Return the (X, Y) coordinate for the center point of the cell that contains the specified text.  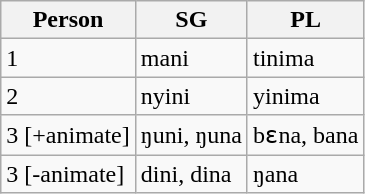
tinima (306, 58)
dini, dina (191, 173)
ŋana (306, 173)
yinima (306, 96)
Person (68, 20)
PL (306, 20)
2 (68, 96)
3 [+animate] (68, 135)
SG (191, 20)
ŋuni, ŋuna (191, 135)
bɛna, bana (306, 135)
3 [-animate] (68, 173)
1 (68, 58)
mani (191, 58)
nyini (191, 96)
